From the cell containing the given text, extract its center point as [X, Y] coordinate. 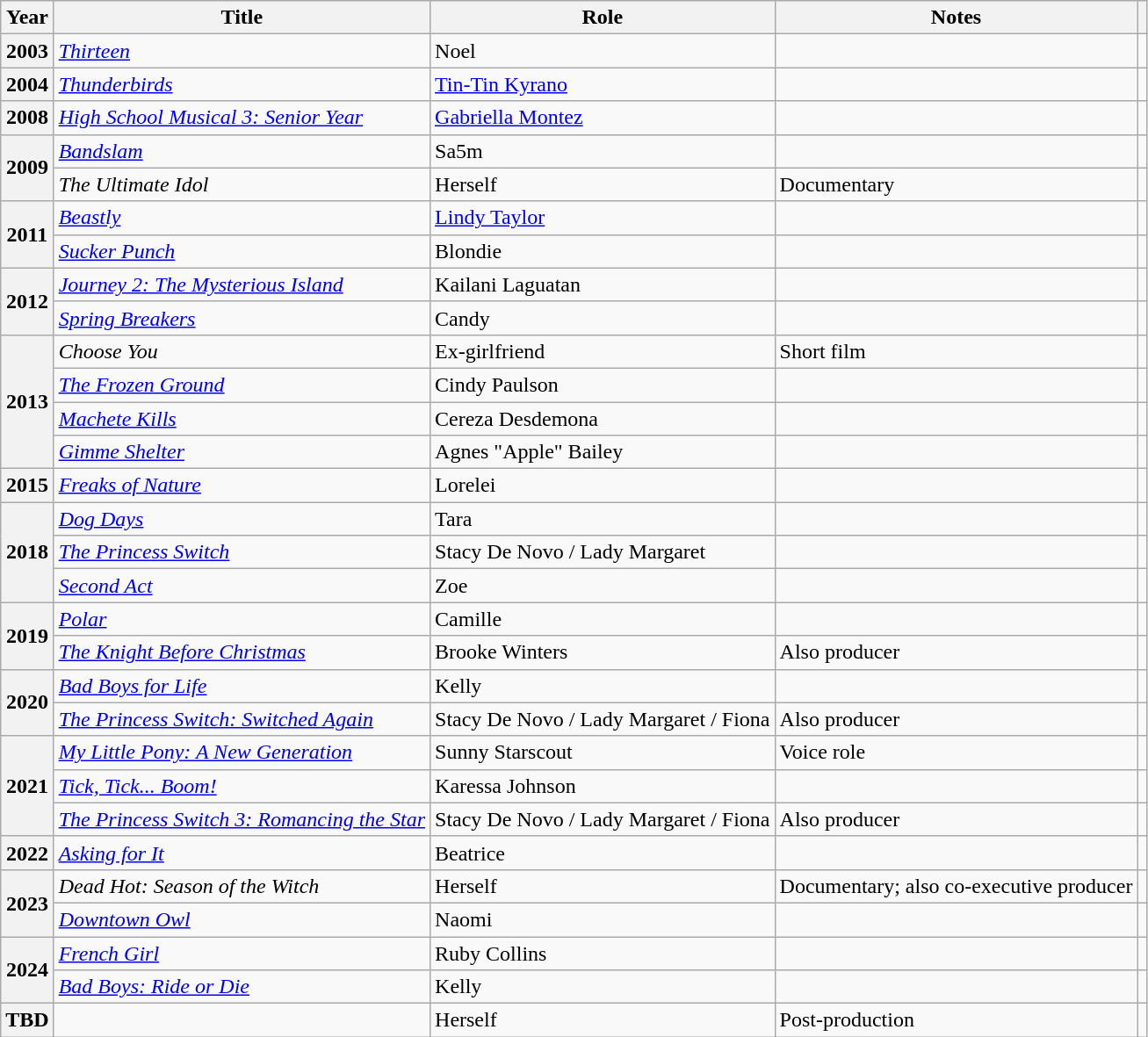
Kailani Laguatan [603, 284]
Beastly [242, 218]
Blondie [603, 251]
Tara [603, 519]
Thirteen [242, 51]
2011 [27, 234]
2004 [27, 84]
Lorelei [603, 486]
Spring Breakers [242, 318]
Ruby Collins [603, 953]
Second Act [242, 586]
Machete Kills [242, 419]
Title [242, 18]
2009 [27, 168]
The Princess Switch 3: Romancing the Star [242, 819]
Sunny Starscout [603, 753]
Freaks of Nature [242, 486]
Downtown Owl [242, 919]
The Knight Before Christmas [242, 652]
Camille [603, 619]
Noel [603, 51]
Thunderbirds [242, 84]
2018 [27, 552]
Tick, Tick... Boom! [242, 786]
Notes [956, 18]
2023 [27, 903]
Role [603, 18]
2022 [27, 853]
Bandslam [242, 151]
2003 [27, 51]
The Princess Switch [242, 552]
Polar [242, 619]
2020 [27, 702]
Ex-girlfriend [603, 351]
Naomi [603, 919]
Zoe [603, 586]
2008 [27, 118]
2024 [27, 969]
Documentary [956, 184]
Choose You [242, 351]
Dog Days [242, 519]
Gimme Shelter [242, 452]
Stacy De Novo / Lady Margaret [603, 552]
Tin-Tin Kyrano [603, 84]
Candy [603, 318]
My Little Pony: A New Generation [242, 753]
Karessa Johnson [603, 786]
Lindy Taylor [603, 218]
Cereza Desdemona [603, 419]
Bad Boys: Ride or Die [242, 987]
The Princess Switch: Switched Again [242, 719]
2015 [27, 486]
Documentary; also co-executive producer [956, 886]
Post-production [956, 1020]
Journey 2: The Mysterious Island [242, 284]
2019 [27, 636]
2021 [27, 786]
Agnes "Apple" Bailey [603, 452]
Year [27, 18]
Beatrice [603, 853]
Bad Boys for Life [242, 686]
Sucker Punch [242, 251]
Brooke Winters [603, 652]
2012 [27, 301]
The Ultimate Idol [242, 184]
Sa5m [603, 151]
High School Musical 3: Senior Year [242, 118]
Gabriella Montez [603, 118]
Voice role [956, 753]
2013 [27, 401]
French Girl [242, 953]
TBD [27, 1020]
Short film [956, 351]
Cindy Paulson [603, 385]
The Frozen Ground [242, 385]
Asking for It [242, 853]
Dead Hot: Season of the Witch [242, 886]
